Find where the given text appears and provide that cell's center as (x, y) coordinate. 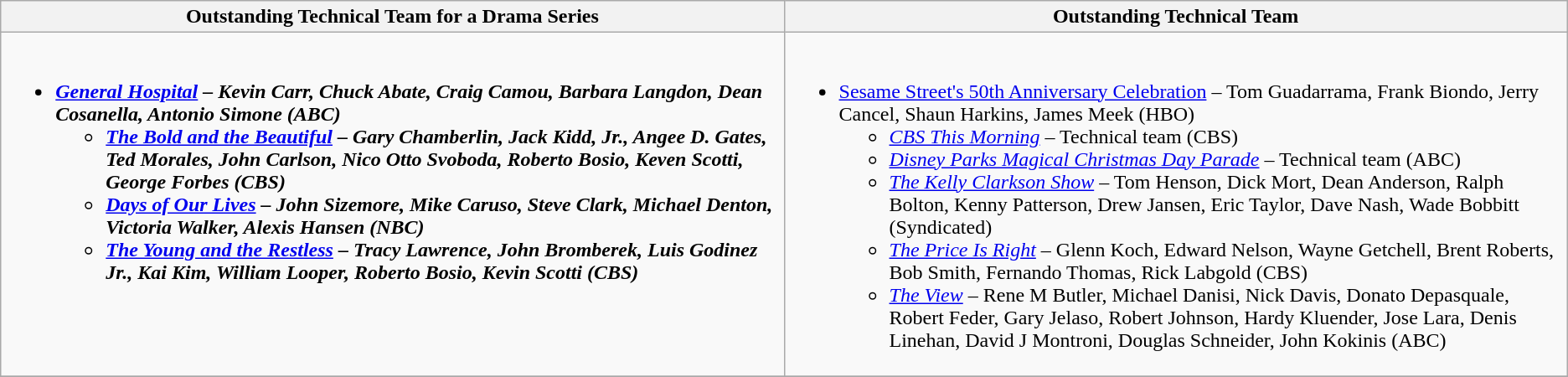
Outstanding Technical Team for a Drama Series (392, 17)
Outstanding Technical Team (1176, 17)
